Extract the (x, y) coordinate from the center of the cell holding the provided text.  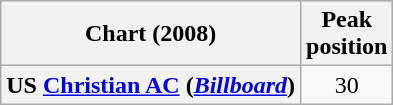
30 (347, 85)
Chart (2008) (151, 34)
US Christian AC (Billboard) (151, 85)
Peakposition (347, 34)
